Extract the (x, y) coordinate from the center of the cell holding the provided text.  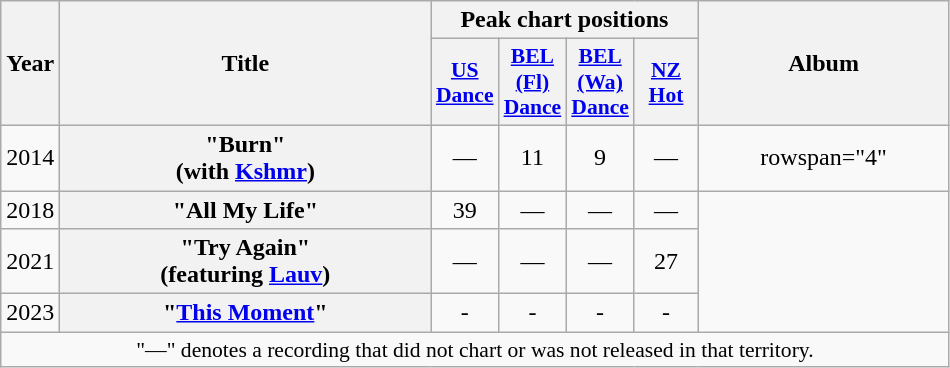
BEL (Wa)Dance (600, 82)
US Dance (465, 82)
27 (666, 262)
"Burn" (with Kshmr) (246, 158)
NZHot (666, 82)
"This Moment" (246, 313)
"—" denotes a recording that did not chart or was not released in that territory. (475, 350)
11 (533, 158)
2014 (30, 158)
Year (30, 64)
BEL (Fl)Dance (533, 82)
2018 (30, 209)
Peak chart positions (564, 20)
9 (600, 158)
"Try Again"(featuring Lauv) (246, 262)
rowspan="4" (824, 158)
39 (465, 209)
"All My Life" (246, 209)
Title (246, 64)
2023 (30, 313)
Album (824, 64)
2021 (30, 262)
